Determine the [x, y] coordinate at the center of the cell enclosing the given text.  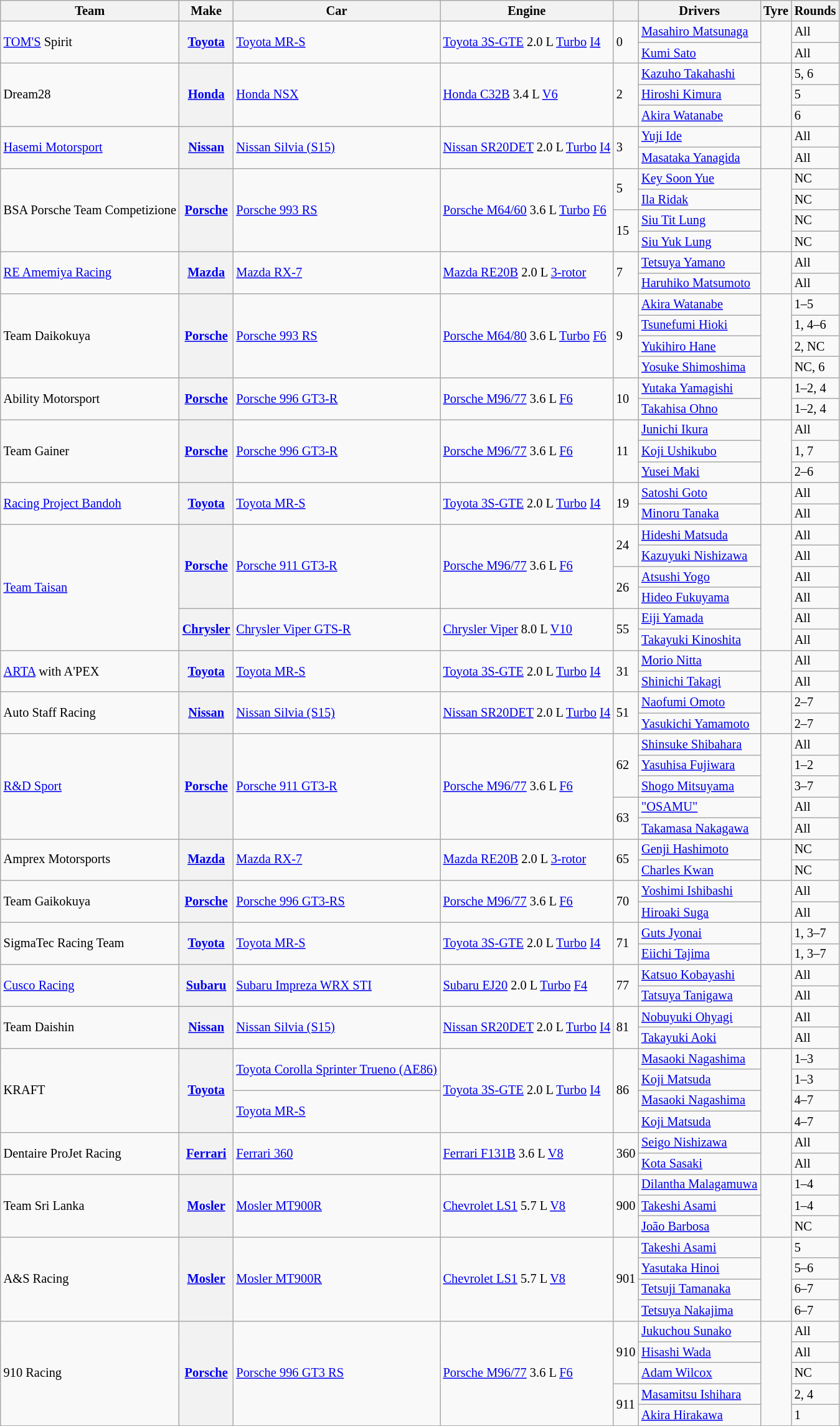
Seigo Nishizawa [699, 1143]
João Barbosa [699, 1226]
Team Sri Lanka [90, 1206]
Cusco Racing [90, 985]
1 [816, 1415]
Honda NSX [336, 95]
Make [207, 11]
Subaru [207, 985]
Tetsuya Nakajima [699, 1310]
Adam Wilcox [699, 1373]
Masahiro Matsunaga [699, 32]
Rounds [816, 11]
NC, 6 [816, 367]
Shinsuke Shibahara [699, 744]
15 [626, 230]
Eiichi Tajima [699, 954]
1, 7 [816, 451]
2 [626, 95]
Genji Hashimoto [699, 849]
51 [626, 712]
911 [626, 1405]
Team Taisan [90, 587]
Eiji Yamada [699, 618]
3–7 [816, 786]
Hideo Fukuyama [699, 598]
70 [626, 902]
62 [626, 765]
55 [626, 629]
Yasutaka Hinoi [699, 1268]
Hiroshi Kimura [699, 95]
Yuji Ide [699, 136]
3 [626, 147]
Ferrari F131B 3.6 L V8 [527, 1153]
"OSAMU" [699, 807]
Masamitsu Ishihara [699, 1394]
Tyre [776, 11]
81 [626, 1027]
Koji Ushikubo [699, 451]
Tetsuya Yamano [699, 262]
Takayuki Kinoshita [699, 640]
Tsunefumi Hioki [699, 325]
Dentaire ProJet Racing [90, 1153]
R&D Sport [90, 786]
A&S Racing [90, 1279]
5, 6 [816, 73]
SigmaTec Racing Team [90, 943]
Haruhiko Matsumoto [699, 283]
ARTA with A'PEX [90, 671]
Guts Jyonai [699, 933]
86 [626, 1090]
Chrysler [207, 629]
Porsche M64/60 3.6 L Turbo F6 [527, 210]
Ferrari [207, 1153]
Subaru Impreza WRX STI [336, 985]
Yoshimi Ishibashi [699, 891]
Tetsuji Tamanaka [699, 1289]
RE Amemiya Racing [90, 273]
Ila Ridak [699, 199]
Honda [207, 95]
Porsche 996 GT3-RS [336, 902]
Kazuyuki Nishizawa [699, 555]
77 [626, 985]
1–5 [816, 305]
Masataka Yanagida [699, 158]
2, NC [816, 346]
Minoru Tanaka [699, 514]
Kota Sasaki [699, 1163]
Charles Kwan [699, 870]
6 [816, 116]
910 Racing [90, 1373]
Akira Hirakawa [699, 1415]
Siu Tit Lung [699, 220]
Drivers [699, 11]
5–6 [816, 1268]
360 [626, 1153]
Porsche 996 GT3 RS [336, 1373]
Yasukichi Yamamoto [699, 724]
9 [626, 336]
Yusei Maki [699, 472]
Shogo Mitsuyama [699, 786]
901 [626, 1279]
Racing Project Bandoh [90, 503]
Chrysler Viper GTS-R [336, 629]
63 [626, 817]
BSA Porsche Team Competizione [90, 210]
Chrysler Viper 8.0 L V10 [527, 629]
Takamasa Nakagawa [699, 828]
Kazuho Takahashi [699, 73]
11 [626, 451]
7 [626, 273]
Amprex Motorsports [90, 859]
Jukuchou Sunako [699, 1331]
Hideshi Matsuda [699, 535]
Tatsuya Tanigawa [699, 996]
TOM'S Spirit [90, 42]
Team Gainer [90, 451]
910 [626, 1353]
19 [626, 503]
Kumi Sato [699, 53]
Dilantha Malagamuwa [699, 1184]
Naofumi Omoto [699, 702]
2–6 [816, 472]
24 [626, 545]
Porsche M64/80 3.6 L Turbo F6 [527, 336]
Nobuyuki Ohyagi [699, 1017]
0 [626, 42]
Team [90, 11]
Honda C32B 3.4 L V6 [527, 95]
Shinichi Takagi [699, 681]
Morio Nitta [699, 661]
Dream28 [90, 95]
Key Soon Yue [699, 179]
Subaru EJ20 2.0 L Turbo F4 [527, 985]
2, 4 [816, 1394]
71 [626, 943]
1–2 [816, 765]
Katsuo Kobayashi [699, 975]
Yasuhisa Fujiwara [699, 765]
Auto Staff Racing [90, 712]
26 [626, 587]
Takahisa Ohno [699, 409]
Hiroaki Suga [699, 912]
Yosuke Shimoshima [699, 367]
Ferrari 360 [336, 1153]
Car [336, 11]
31 [626, 671]
Satoshi Goto [699, 493]
Atsushi Yogo [699, 577]
Hasemi Motorsport [90, 147]
Ability Motorsport [90, 399]
1, 4–6 [816, 325]
Toyota Corolla Sprinter Trueno (AE86) [336, 1069]
Yutaka Yamagishi [699, 388]
Hisashi Wada [699, 1352]
Team Gaikokuya [90, 902]
65 [626, 859]
Engine [527, 11]
Takayuki Aoki [699, 1038]
Yukihiro Hane [699, 346]
KRAFT [90, 1090]
10 [626, 399]
900 [626, 1206]
Junichi Ikura [699, 430]
Siu Yuk Lung [699, 242]
Team Daishin [90, 1027]
Team Daikokuya [90, 336]
